Detect which cell encompasses the target text, then output its [X, Y] center coordinate. 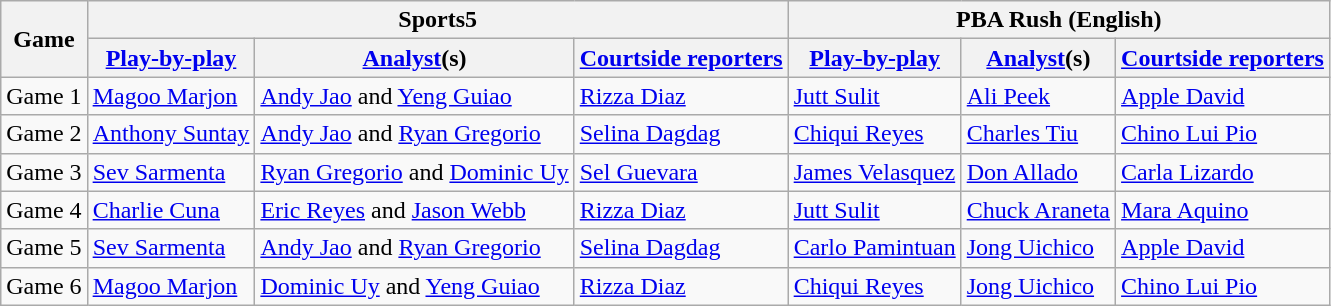
Anthony Suntay [171, 134]
Andy Jao and Yeng Guiao [414, 96]
Sel Guevara [681, 172]
Game 1 [44, 96]
Don Allado [1038, 172]
Game 3 [44, 172]
James Velasquez [874, 172]
Ryan Gregorio and Dominic Uy [414, 172]
Carlo Pamintuan [874, 248]
PBA Rush (English) [1058, 20]
Game 6 [44, 286]
Game 5 [44, 248]
Chuck Araneta [1038, 210]
Game [44, 39]
Charlie Cuna [171, 210]
Eric Reyes and Jason Webb [414, 210]
Ali Peek [1038, 96]
Sports5 [438, 20]
Dominic Uy and Yeng Guiao [414, 286]
Charles Tiu [1038, 134]
Mara Aquino [1223, 210]
Game 4 [44, 210]
Game 2 [44, 134]
Carla Lizardo [1223, 172]
